Capture the cell that displays the provided text and extract its [X, Y] central coordinate. 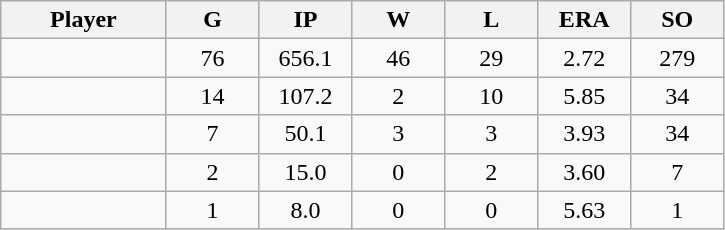
2.72 [584, 58]
5.63 [584, 210]
14 [212, 96]
ERA [584, 20]
107.2 [306, 96]
76 [212, 58]
656.1 [306, 58]
46 [398, 58]
8.0 [306, 210]
50.1 [306, 134]
G [212, 20]
Player [84, 20]
W [398, 20]
10 [492, 96]
15.0 [306, 172]
L [492, 20]
29 [492, 58]
279 [678, 58]
3.93 [584, 134]
SO [678, 20]
IP [306, 20]
5.85 [584, 96]
3.60 [584, 172]
